Locate the cell with the specified text and output its (x, y) center coordinate. 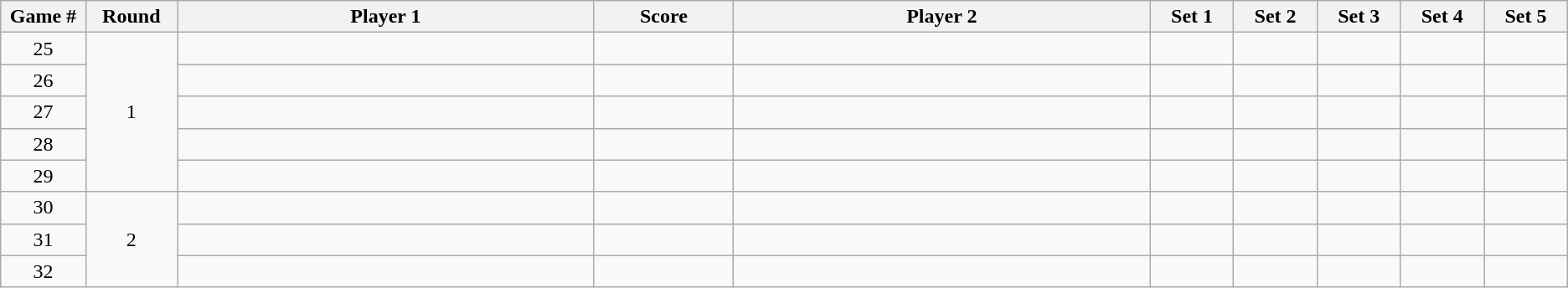
Game # (44, 17)
Player 2 (941, 17)
Set 1 (1192, 17)
Set 3 (1359, 17)
27 (44, 112)
Set 2 (1276, 17)
25 (44, 49)
31 (44, 239)
28 (44, 144)
Set 5 (1526, 17)
Player 1 (386, 17)
32 (44, 271)
30 (44, 208)
Set 4 (1442, 17)
2 (131, 239)
Round (131, 17)
26 (44, 80)
29 (44, 176)
1 (131, 112)
Score (663, 17)
